Capture the cell that displays the provided text and extract its [X, Y] central coordinate. 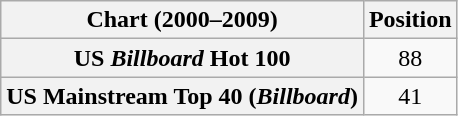
41 [410, 96]
88 [410, 58]
US Billboard Hot 100 [182, 58]
US Mainstream Top 40 (Billboard) [182, 96]
Chart (2000–2009) [182, 20]
Position [410, 20]
